Identify which cell holds the provided text, then report its (x, y) central coordinate. 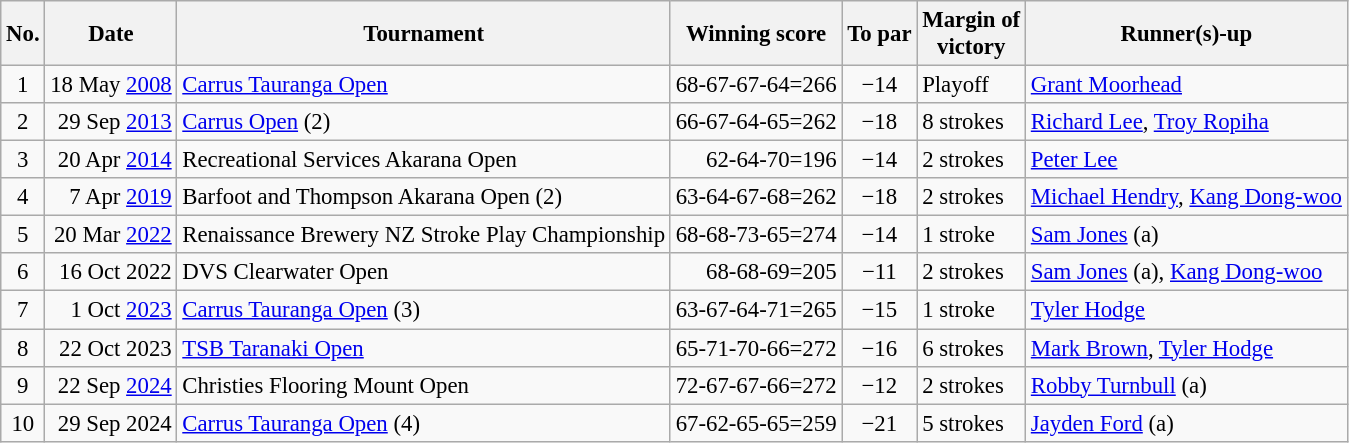
7 Apr 2019 (111, 197)
Margin ofvictory (972, 34)
2 (23, 122)
62-64-70=196 (756, 160)
Carrus Tauranga Open (424, 85)
Mark Brown, Tyler Hodge (1187, 348)
Tournament (424, 34)
8 strokes (972, 122)
68-67-67-64=266 (756, 85)
20 Mar 2022 (111, 235)
−11 (880, 273)
Winning score (756, 34)
65-71-70-66=272 (756, 348)
Sam Jones (a), Kang Dong-woo (1187, 273)
Peter Lee (1187, 160)
Richard Lee, Troy Ropiha (1187, 122)
Carrus Tauranga Open (4) (424, 423)
9 (23, 385)
22 Sep 2024 (111, 385)
Recreational Services Akarana Open (424, 160)
Grant Moorhead (1187, 85)
Date (111, 34)
68-68-73-65=274 (756, 235)
Carrus Open (2) (424, 122)
72-67-67-66=272 (756, 385)
63-64-67-68=262 (756, 197)
20 Apr 2014 (111, 160)
No. (23, 34)
DVS Clearwater Open (424, 273)
5 (23, 235)
−16 (880, 348)
8 (23, 348)
Runner(s)-up (1187, 34)
Playoff (972, 85)
29 Sep 2024 (111, 423)
TSB Taranaki Open (424, 348)
−21 (880, 423)
Michael Hendry, Kang Dong-woo (1187, 197)
−15 (880, 310)
Carrus Tauranga Open (3) (424, 310)
Robby Turnbull (a) (1187, 385)
1 Oct 2023 (111, 310)
67-62-65-65=259 (756, 423)
68-68-69=205 (756, 273)
7 (23, 310)
Sam Jones (a) (1187, 235)
10 (23, 423)
To par (880, 34)
Barfoot and Thompson Akarana Open (2) (424, 197)
6 strokes (972, 348)
6 (23, 273)
63-67-64-71=265 (756, 310)
Christies Flooring Mount Open (424, 385)
Tyler Hodge (1187, 310)
16 Oct 2022 (111, 273)
22 Oct 2023 (111, 348)
4 (23, 197)
Renaissance Brewery NZ Stroke Play Championship (424, 235)
1 (23, 85)
3 (23, 160)
5 strokes (972, 423)
18 May 2008 (111, 85)
66-67-64-65=262 (756, 122)
−12 (880, 385)
29 Sep 2013 (111, 122)
Jayden Ford (a) (1187, 423)
